Find where the given text appears and provide that cell's center as (x, y) coordinate. 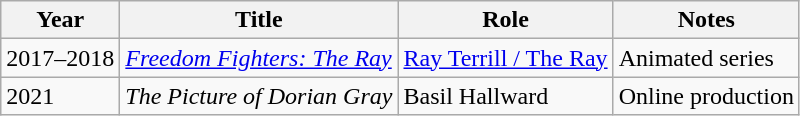
Online production (706, 96)
2017–2018 (60, 58)
Freedom Fighters: The Ray (259, 58)
The Picture of Dorian Gray (259, 96)
Animated series (706, 58)
Year (60, 20)
Notes (706, 20)
2021 (60, 96)
Basil Hallward (506, 96)
Role (506, 20)
Title (259, 20)
Ray Terrill / The Ray (506, 58)
